Scan for the cell matching the given text and deliver its (X, Y) coordinate at center. 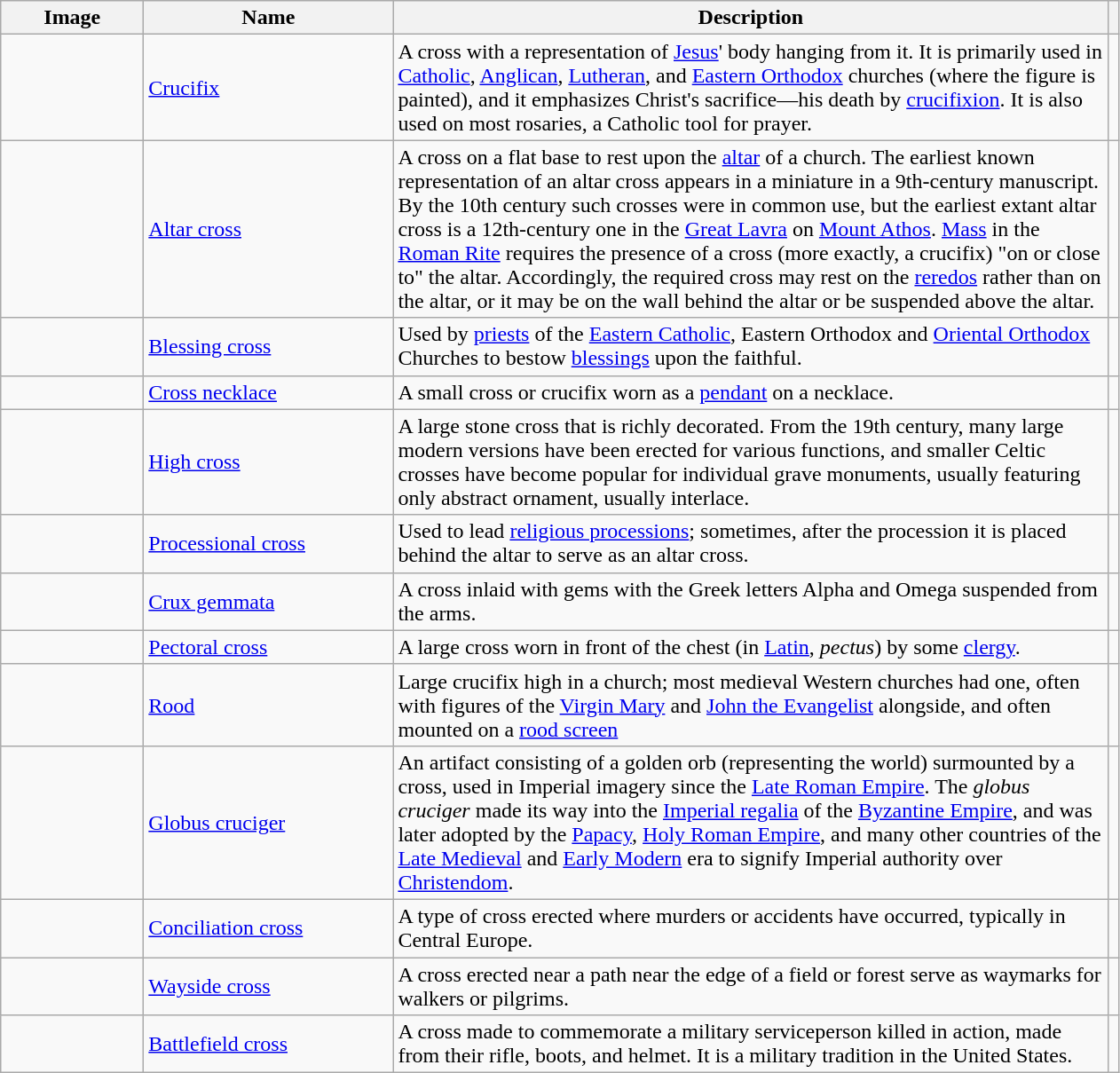
Altar cross (268, 229)
A large cross worn in front of the chest (in Latin, pectus) by some clergy. (751, 647)
A cross inlaid with gems with the Greek letters Alpha and Omega suspended from the arms. (751, 602)
A cross erected near a path near the edge of a field or forest serve as waymarks for walkers or pilgrims. (751, 985)
Crucifix (268, 87)
High cross (268, 462)
Globus cruciger (268, 822)
Description (751, 18)
Cross necklace (268, 392)
Battlefield cross (268, 1044)
Pectoral cross (268, 647)
Processional cross (268, 543)
Wayside cross (268, 985)
A small cross or crucifix worn as a pendant on a necklace. (751, 392)
Used to lead religious processions; sometimes, after the procession it is placed behind the altar to serve as an altar cross. (751, 543)
A type of cross erected where murders or accidents have occurred, typically in Central Europe. (751, 928)
Used by priests of the Eastern Catholic, Eastern Orthodox and Oriental Orthodox Churches to bestow blessings upon the faithful. (751, 346)
Blessing cross (268, 346)
Name (268, 18)
Image (73, 18)
Rood (268, 705)
Crux gemmata (268, 602)
Conciliation cross (268, 928)
